For the text-containing cell, return its midpoint in [x, y] coordinate format. 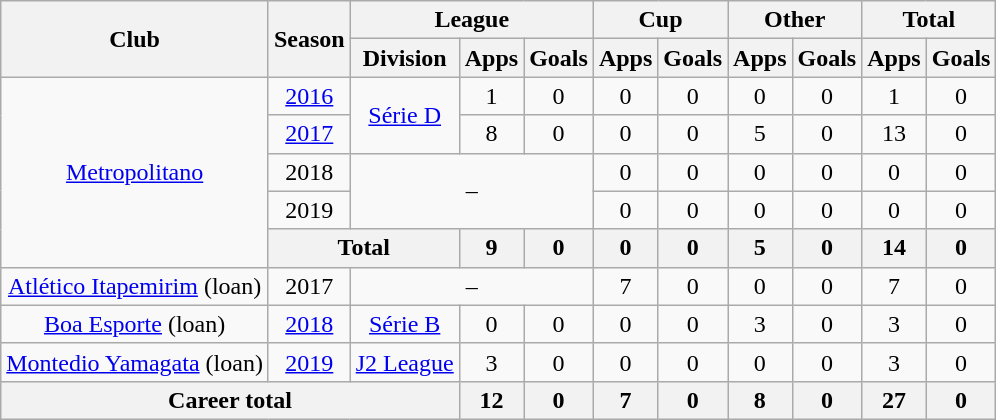
Série B [404, 324]
J2 League [404, 362]
2016 [309, 96]
Atlético Itapemirim (loan) [135, 286]
Boa Esporte (loan) [135, 324]
14 [894, 248]
Season [309, 39]
9 [491, 248]
Série D [404, 115]
12 [491, 400]
Cup [660, 20]
Other [795, 20]
27 [894, 400]
Metropolitano [135, 172]
13 [894, 134]
Career total [230, 400]
Division [404, 58]
League [472, 20]
Club [135, 39]
Montedio Yamagata (loan) [135, 362]
